Scan for the cell matching the given text and deliver its [x, y] coordinate at center. 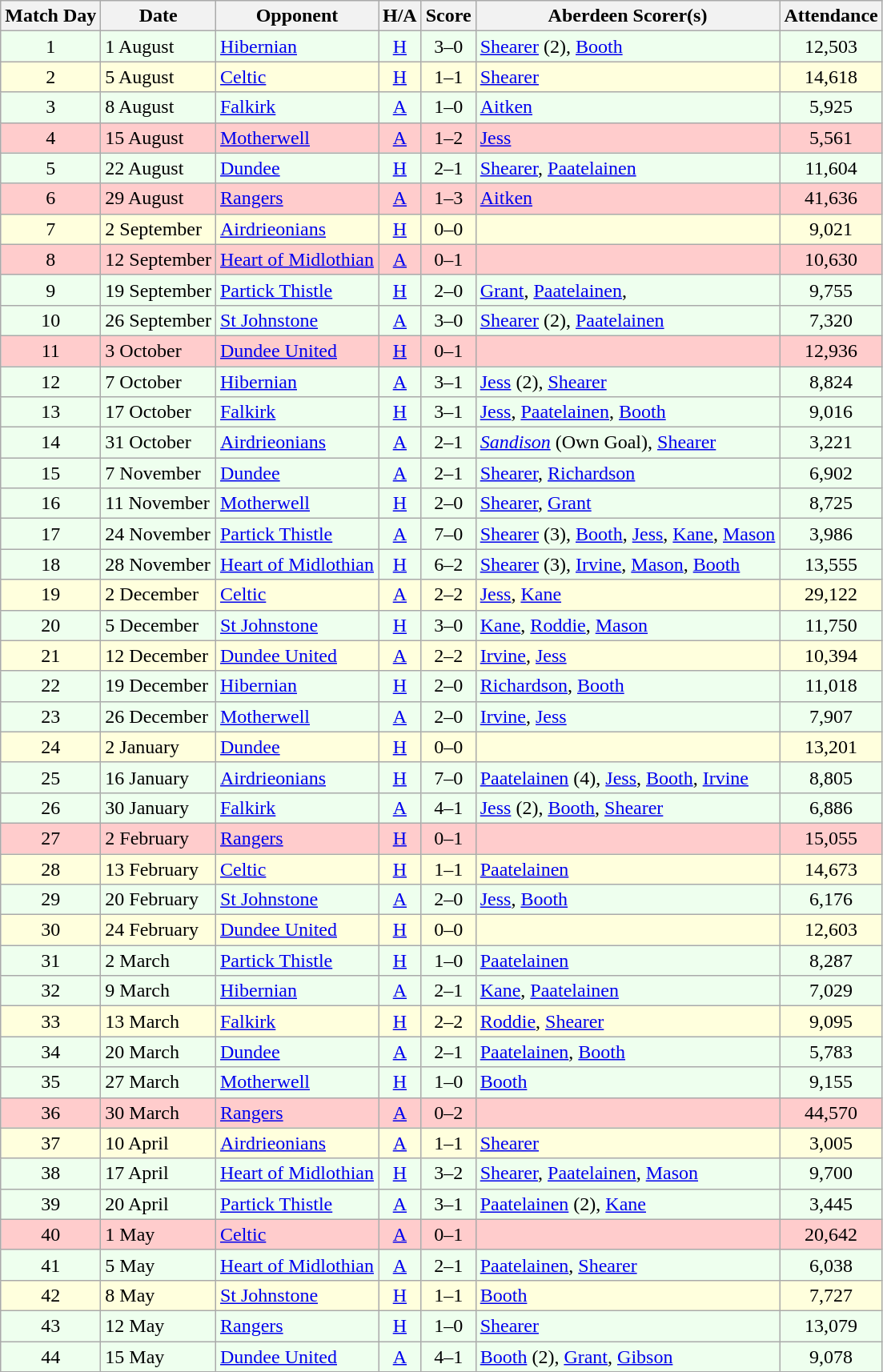
Shearer, Richardson [628, 473]
10,630 [831, 259]
17 April [159, 1173]
13,079 [831, 1326]
9,095 [831, 1021]
12 September [159, 259]
Shearer (3), Booth, Jess, Kane, Mason [628, 534]
22 [51, 686]
26 [51, 808]
13 March [159, 1021]
8,805 [831, 777]
Jess (2), Booth, Shearer [628, 808]
7 November [159, 473]
34 [51, 1052]
29 [51, 900]
9,016 [831, 412]
8 May [159, 1295]
7,320 [831, 320]
5,783 [831, 1052]
Jess, Booth [628, 900]
35 [51, 1082]
13 [51, 412]
H/A [399, 16]
0–2 [448, 1113]
Aberdeen Scorer(s) [628, 16]
5 December [159, 625]
13 February [159, 869]
Shearer (2), Paatelainen [628, 320]
2 January [159, 747]
33 [51, 1021]
26 September [159, 320]
Paatelainen, Shearer [628, 1265]
7 October [159, 382]
5 August [159, 77]
18 [51, 564]
6,902 [831, 473]
12 December [159, 656]
Match Day [51, 16]
28 November [159, 564]
9,155 [831, 1082]
27 March [159, 1082]
23 [51, 716]
8 August [159, 107]
Shearer (3), Irvine, Mason, Booth [628, 564]
6,176 [831, 900]
Kane, Paatelainen [628, 991]
6,038 [831, 1265]
30 January [159, 808]
Score [448, 16]
8,725 [831, 503]
3,986 [831, 534]
41,636 [831, 199]
3,221 [831, 443]
6,886 [831, 808]
11,604 [831, 168]
21 [51, 656]
36 [51, 1113]
39 [51, 1204]
2 [51, 77]
1 August [159, 46]
7,727 [831, 1295]
1 [51, 46]
Jess [628, 138]
15 [51, 473]
44,570 [831, 1113]
13,555 [831, 564]
Jess, Kane [628, 595]
Shearer (2), Booth [628, 46]
9 [51, 290]
12,503 [831, 46]
7,907 [831, 716]
12,936 [831, 351]
40 [51, 1234]
38 [51, 1173]
Shearer, Paatelainen, Mason [628, 1173]
14 [51, 443]
10 April [159, 1143]
31 October [159, 443]
16 January [159, 777]
Date [159, 16]
20,642 [831, 1234]
Kane, Roddie, Mason [628, 625]
Jess, Paatelainen, Booth [628, 412]
8,824 [831, 382]
11 November [159, 503]
7,029 [831, 991]
24 February [159, 930]
17 October [159, 412]
Roddie, Shearer [628, 1021]
27 [51, 838]
6–2 [448, 564]
3–2 [448, 1173]
5 [51, 168]
Shearer, Paatelainen [628, 168]
9,078 [831, 1357]
1 May [159, 1234]
5,561 [831, 138]
7 [51, 229]
14,673 [831, 869]
20 February [159, 900]
3,445 [831, 1204]
12,603 [831, 930]
31 [51, 961]
1–3 [448, 199]
8,287 [831, 961]
9,755 [831, 290]
22 August [159, 168]
20 April [159, 1204]
10,394 [831, 656]
20 March [159, 1052]
9 March [159, 991]
Sandison (Own Goal), Shearer [628, 443]
8 [51, 259]
37 [51, 1143]
2 December [159, 595]
Paatelainen (2), Kane [628, 1204]
Opponent [296, 16]
3,005 [831, 1143]
19 September [159, 290]
15 May [159, 1357]
11,018 [831, 686]
Attendance [831, 16]
2 February [159, 838]
25 [51, 777]
3 [51, 107]
32 [51, 991]
10 [51, 320]
6 [51, 199]
Paatelainen, Booth [628, 1052]
14,618 [831, 77]
11 [51, 351]
12 [51, 382]
24 November [159, 534]
20 [51, 625]
43 [51, 1326]
2 March [159, 961]
3 October [159, 351]
12 May [159, 1326]
44 [51, 1357]
13,201 [831, 747]
9,021 [831, 229]
11,750 [831, 625]
9,700 [831, 1173]
Grant, Paatelainen, [628, 290]
24 [51, 747]
Jess (2), Shearer [628, 382]
29 August [159, 199]
5 May [159, 1265]
Booth (2), Grant, Gibson [628, 1357]
Richardson, Booth [628, 686]
30 [51, 930]
28 [51, 869]
17 [51, 534]
41 [51, 1265]
26 December [159, 716]
1–2 [448, 138]
30 March [159, 1113]
5,925 [831, 107]
15 August [159, 138]
42 [51, 1295]
Shearer, Grant [628, 503]
2 September [159, 229]
19 December [159, 686]
16 [51, 503]
15,055 [831, 838]
29,122 [831, 595]
19 [51, 595]
4 [51, 138]
Paatelainen (4), Jess, Booth, Irvine [628, 777]
